Return the (X, Y) coordinate for the center point of the cell that contains the specified text.  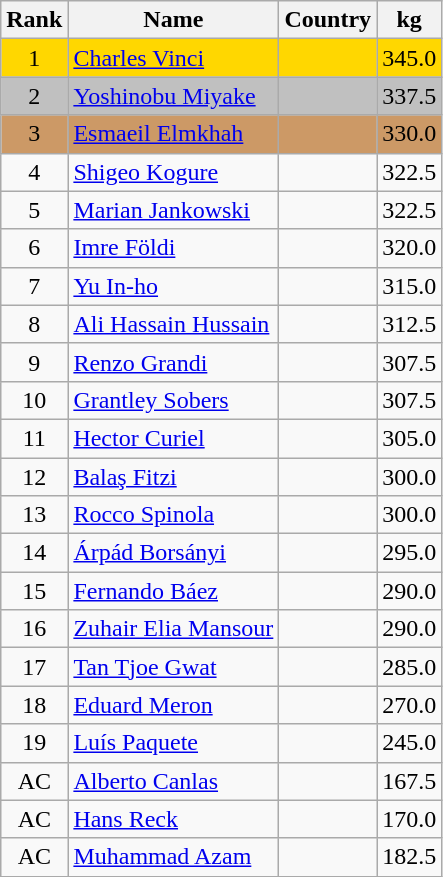
6 (34, 248)
Renzo Grandi (174, 362)
Hans Reck (174, 819)
7 (34, 286)
8 (34, 324)
Grantley Sobers (174, 400)
Name (174, 20)
337.5 (410, 96)
Shigeo Kogure (174, 172)
15 (34, 591)
Tan Tjoe Gwat (174, 667)
Yu In-ho (174, 286)
345.0 (410, 58)
13 (34, 515)
4 (34, 172)
Country (328, 20)
Eduard Meron (174, 705)
285.0 (410, 667)
245.0 (410, 743)
Esmaeil Elmkhah (174, 134)
11 (34, 438)
18 (34, 705)
Balaş Fitzi (174, 477)
320.0 (410, 248)
312.5 (410, 324)
182.5 (410, 857)
270.0 (410, 705)
Rocco Spinola (174, 515)
305.0 (410, 438)
167.5 (410, 781)
10 (34, 400)
1 (34, 58)
Marian Jankowski (174, 210)
5 (34, 210)
3 (34, 134)
330.0 (410, 134)
2 (34, 96)
Árpád Borsányi (174, 553)
Luís Paquete (174, 743)
12 (34, 477)
Zuhair Elia Mansour (174, 629)
Hector Curiel (174, 438)
14 (34, 553)
Yoshinobu Miyake (174, 96)
Rank (34, 20)
Fernando Báez (174, 591)
17 (34, 667)
Alberto Canlas (174, 781)
9 (34, 362)
Charles Vinci (174, 58)
315.0 (410, 286)
kg (410, 20)
170.0 (410, 819)
Imre Földi (174, 248)
16 (34, 629)
19 (34, 743)
Muhammad Azam (174, 857)
295.0 (410, 553)
Ali Hassain Hussain (174, 324)
